Provide the [X, Y] coordinate of the cell's center where the given text is located.  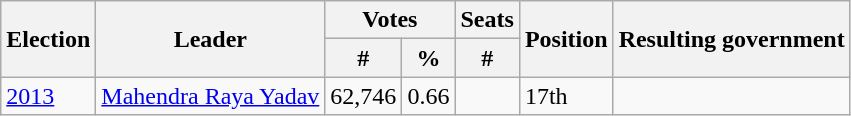
Votes [390, 20]
Mahendra Raya Yadav [210, 96]
17th [566, 96]
Position [566, 39]
Leader [210, 39]
Election [48, 39]
Seats [487, 20]
2013 [48, 96]
Resulting government [732, 39]
62,746 [364, 96]
% [428, 58]
0.66 [428, 96]
